Capture the cell that displays the provided text and extract its [X, Y] central coordinate. 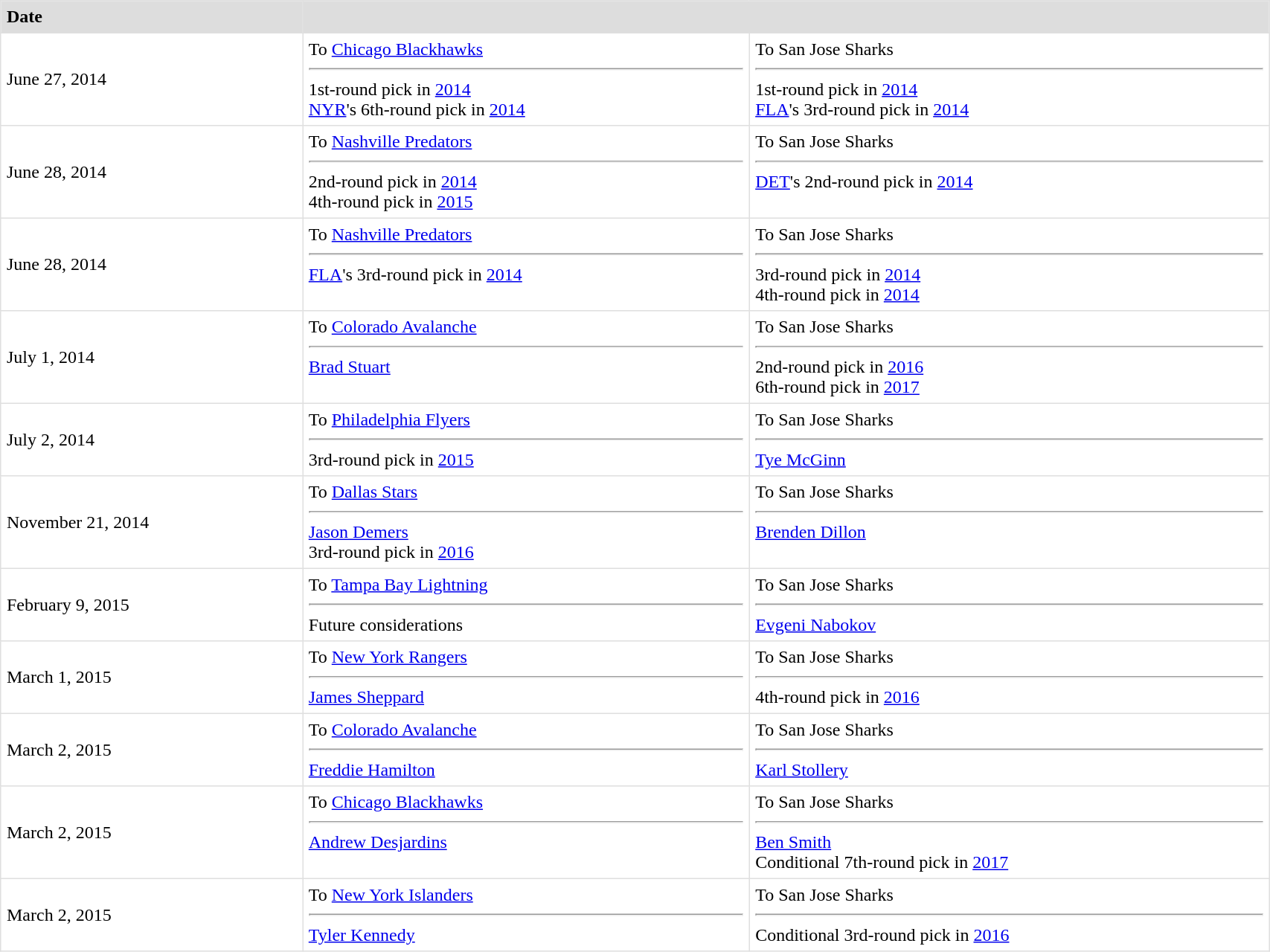
To Philadelphia Flyers3rd-round pick in 2015 [526, 440]
July 2, 2014 [152, 440]
To San Jose Sharks2nd-round pick in 20166th-round pick in 2017 [1009, 357]
To San Jose SharksDET's 2nd-round pick in 2014 [1009, 172]
To Chicago Blackhawks1st-round pick in 2014NYR's 6th-round pick in 2014 [526, 79]
To San Jose SharksBen SmithConditional 7th-round pick in 2017 [1009, 832]
To New York IslandersTyler Kennedy [526, 915]
To Colorado AvalancheBrad Stuart [526, 357]
To Chicago BlackhawksAndrew Desjardins [526, 832]
To San Jose SharksConditional 3rd-round pick in 2016 [1009, 915]
To San Jose Sharks4th-round pick in 2016 [1009, 678]
To Dallas StarsJason Demers3rd-round pick in 2016 [526, 522]
To New York RangersJames Sheppard [526, 678]
November 21, 2014 [152, 522]
To San Jose SharksKarl Stollery [1009, 750]
Date [152, 17]
To Nashville PredatorsFLA's 3rd-round pick in 2014 [526, 264]
July 1, 2014 [152, 357]
March 1, 2015 [152, 678]
To San Jose SharksEvgeni Nabokov [1009, 605]
June 27, 2014 [152, 79]
To Nashville Predators2nd-round pick in 20144th-round pick in 2015 [526, 172]
To San Jose Sharks1st-round pick in 2014FLA's 3rd-round pick in 2014 [1009, 79]
To Colorado AvalancheFreddie Hamilton [526, 750]
To San Jose Sharks3rd-round pick in 20144th-round pick in 2014 [1009, 264]
To San Jose SharksBrenden Dillon [1009, 522]
To Tampa Bay LightningFuture considerations [526, 605]
To San Jose SharksTye McGinn [1009, 440]
February 9, 2015 [152, 605]
